Search for the cell housing the specified text and yield its [x, y] center coordinate. 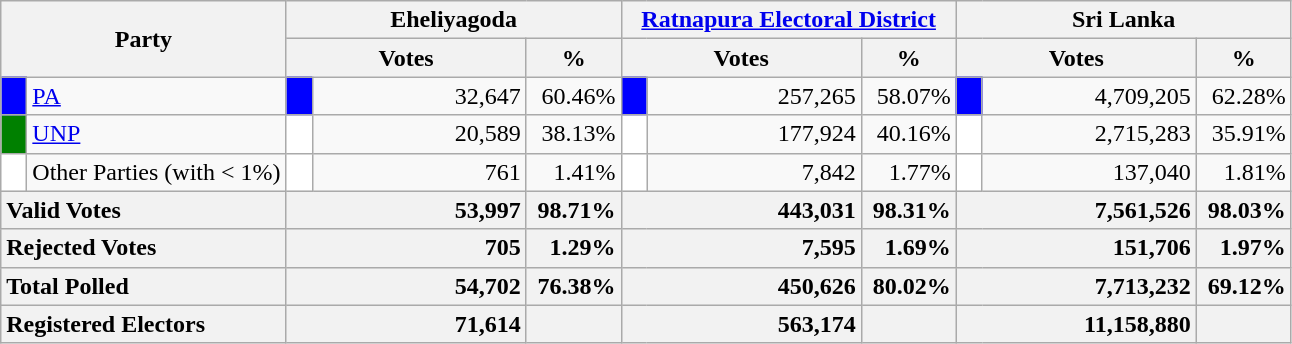
257,265 [754, 96]
443,031 [741, 210]
Ratnapura Electoral District [788, 20]
Party [144, 39]
1.77% [908, 172]
1.29% [574, 248]
11,158,880 [1076, 324]
705 [406, 248]
1.97% [1244, 248]
98.71% [574, 210]
1.69% [908, 248]
7,713,232 [1076, 286]
Total Polled [144, 286]
7,842 [754, 172]
1.81% [1244, 172]
563,174 [741, 324]
32,647 [419, 96]
76.38% [574, 286]
PA [156, 96]
62.28% [1244, 96]
7,561,526 [1076, 210]
761 [419, 172]
Sri Lanka [1124, 20]
Other Parties (with < 1%) [156, 172]
69.12% [1244, 286]
40.16% [908, 134]
98.03% [1244, 210]
Eheliyagoda [454, 20]
177,924 [754, 134]
151,706 [1076, 248]
38.13% [574, 134]
98.31% [908, 210]
2,715,283 [1089, 134]
53,997 [406, 210]
4,709,205 [1089, 96]
35.91% [1244, 134]
60.46% [574, 96]
1.41% [574, 172]
71,614 [406, 324]
80.02% [908, 286]
Rejected Votes [144, 248]
7,595 [741, 248]
20,589 [419, 134]
UNP [156, 134]
54,702 [406, 286]
58.07% [908, 96]
Valid Votes [144, 210]
137,040 [1089, 172]
Registered Electors [144, 324]
450,626 [741, 286]
